Identify which cell holds the provided text, then report its [x, y] central coordinate. 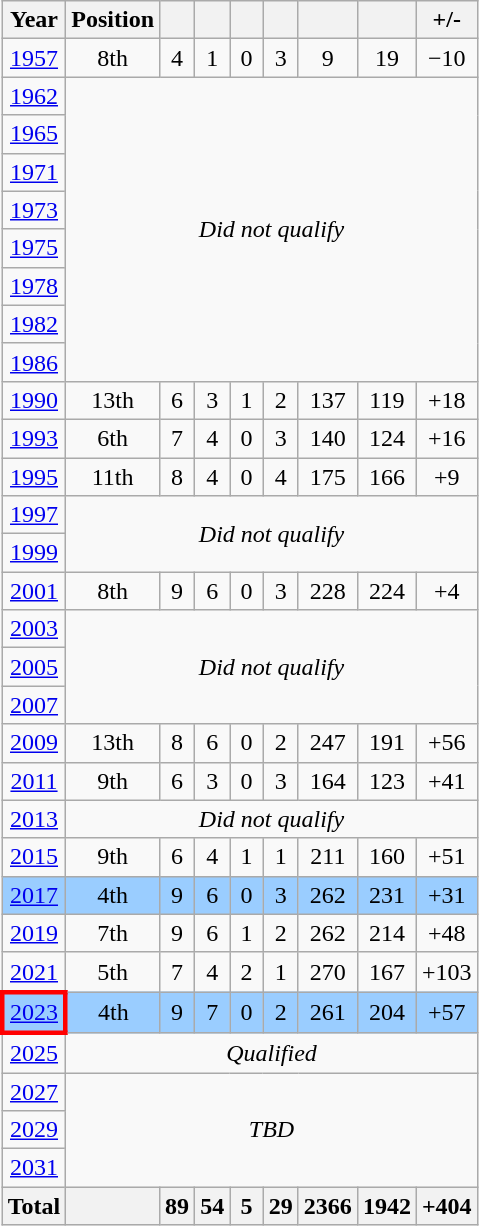
89 [178, 1206]
Total [34, 1206]
2015 [34, 857]
1942 [386, 1206]
247 [328, 743]
160 [386, 857]
29 [280, 1206]
11th [113, 477]
+56 [446, 743]
Position [113, 20]
167 [386, 972]
+48 [446, 933]
2009 [34, 743]
+9 [446, 477]
Qualified [272, 1053]
+31 [446, 895]
166 [386, 477]
+103 [446, 972]
1962 [34, 96]
2011 [34, 781]
+51 [446, 857]
2025 [34, 1053]
+18 [446, 400]
214 [386, 933]
2019 [34, 933]
261 [328, 1012]
175 [328, 477]
+4 [446, 591]
1999 [34, 553]
1982 [34, 324]
+404 [446, 1206]
1975 [34, 248]
54 [212, 1206]
270 [328, 972]
+57 [446, 1012]
1990 [34, 400]
7th [113, 933]
204 [386, 1012]
−10 [446, 58]
5th [113, 972]
19 [386, 58]
+/- [446, 20]
1957 [34, 58]
2007 [34, 705]
2023 [34, 1012]
2366 [328, 1206]
124 [386, 438]
Year [34, 20]
+41 [446, 781]
5 [247, 1206]
2029 [34, 1130]
211 [328, 857]
224 [386, 591]
1995 [34, 477]
2003 [34, 629]
164 [328, 781]
140 [328, 438]
1973 [34, 210]
1997 [34, 515]
1978 [34, 286]
TBD [272, 1129]
+16 [446, 438]
2017 [34, 895]
1986 [34, 362]
2021 [34, 972]
191 [386, 743]
123 [386, 781]
2013 [34, 819]
1971 [34, 172]
1993 [34, 438]
1965 [34, 134]
228 [328, 591]
137 [328, 400]
6th [113, 438]
2005 [34, 667]
2001 [34, 591]
231 [386, 895]
119 [386, 400]
2031 [34, 1168]
2027 [34, 1091]
